Detect which cell encompasses the target text, then output its (x, y) center coordinate. 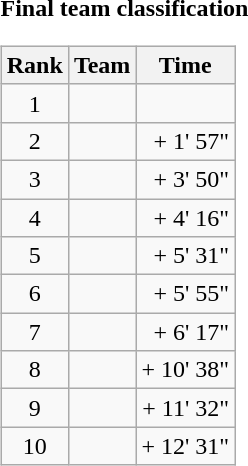
+ 5' 31" (186, 256)
3 (34, 179)
+ 11' 32" (186, 408)
+ 10' 38" (186, 370)
+ 4' 16" (186, 217)
10 (34, 446)
9 (34, 408)
+ 5' 55" (186, 294)
4 (34, 217)
Rank (34, 65)
+ 1' 57" (186, 141)
+ 12' 31" (186, 446)
+ 3' 50" (186, 179)
Time (186, 65)
6 (34, 294)
7 (34, 332)
1 (34, 103)
2 (34, 141)
Team (102, 65)
5 (34, 256)
8 (34, 370)
+ 6' 17" (186, 332)
